Return [X, Y] of the center of cell containing provided text 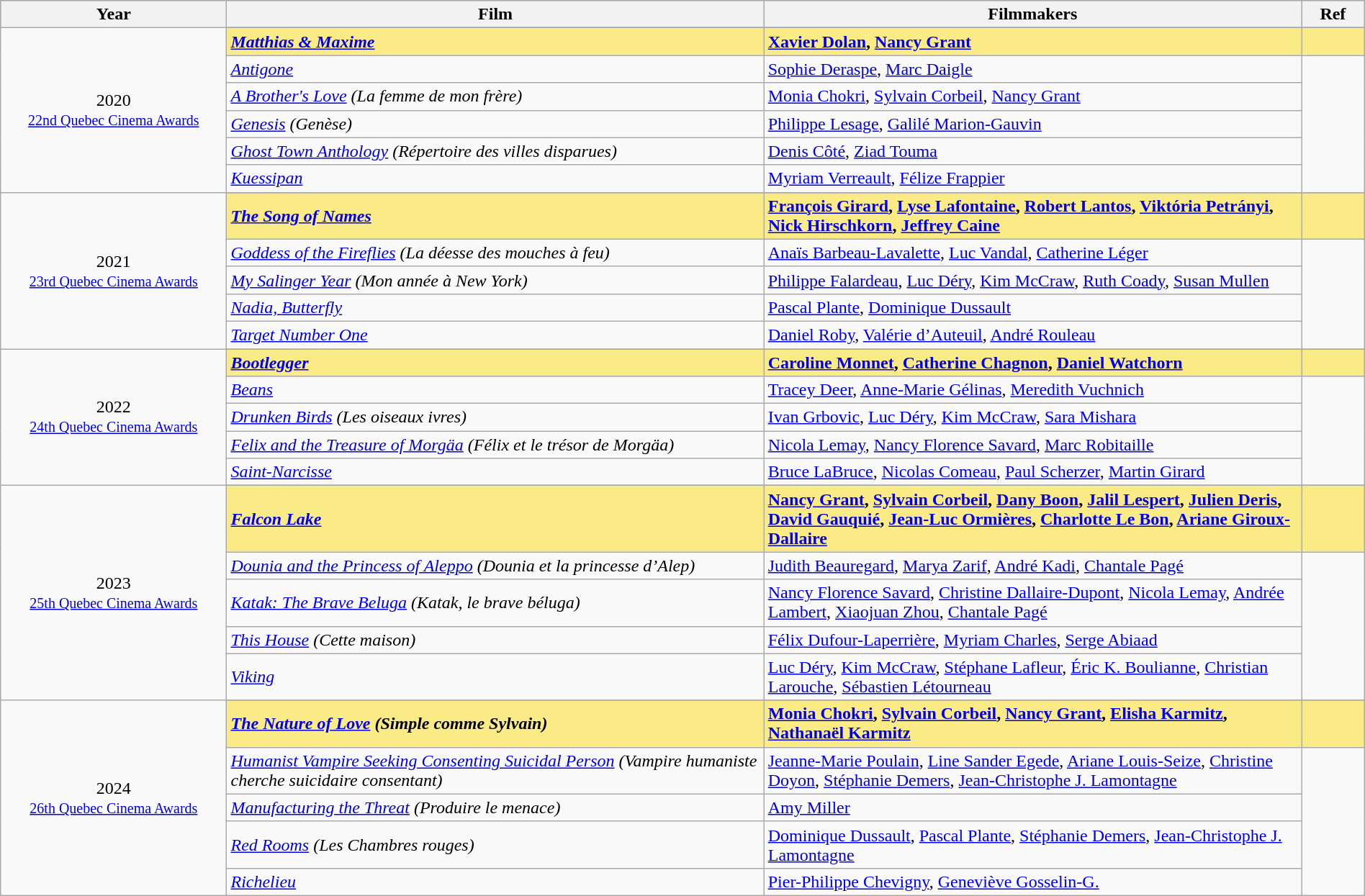
The Nature of Love (Simple comme Sylvain) [495, 724]
Bruce LaBruce, Nicolas Comeau, Paul Scherzer, Martin Girard [1032, 472]
Nadia, Butterfly [495, 307]
Dominique Dussault, Pascal Plante, Stéphanie Demers, Jean-Christophe J. Lamontagne [1032, 845]
Antigone [495, 69]
Ghost Town Anthology (Répertoire des villes disparues) [495, 151]
Saint-Narcisse [495, 472]
Denis Côté, Ziad Touma [1032, 151]
Manufacturing the Threat (Produire le menace) [495, 807]
2021 23rd Quebec Cinema Awards [114, 271]
Pascal Plante, Dominique Dussault [1032, 307]
2020 22nd Quebec Cinema Awards [114, 110]
Nancy Grant, Sylvain Corbeil, Dany Boon, Jalil Lespert, Julien Deris, David Gauquié, Jean-Luc Ormières, Charlotte Le Bon, Ariane Giroux-Dallaire [1032, 519]
Jeanne-Marie Poulain, Line Sander Egede, Ariane Louis-Seize, Christine Doyon, Stéphanie Demers, Jean-Christophe J. Lamontagne [1032, 770]
202426th Quebec Cinema Awards [114, 797]
Richelieu [495, 882]
Falcon Lake [495, 519]
Anaïs Barbeau-Lavalette, Luc Vandal, Catherine Léger [1032, 253]
Sophie Deraspe, Marc Daigle [1032, 69]
202325th Quebec Cinema Awards [114, 593]
Drunken Birds (Les oiseaux ivres) [495, 417]
Xavier Dolan, Nancy Grant [1032, 42]
Philippe Lesage, Galilé Marion-Gauvin [1032, 124]
Judith Beauregard, Marya Zarif, André Kadi, Chantale Pagé [1032, 566]
Dounia and the Princess of Aleppo (Dounia et la princesse d’Alep) [495, 566]
Film [495, 14]
Matthias & Maxime [495, 42]
2022 24th Quebec Cinema Awards [114, 417]
Monia Chokri, Sylvain Corbeil, Nancy Grant [1032, 96]
Daniel Roby, Valérie d’Auteuil, André Rouleau [1032, 335]
Myriam Verreault, Félize Frappier [1032, 178]
Luc Déry, Kim McCraw, Stéphane Lafleur, Éric K. Boulianne, Christian Larouche, Sébastien Létourneau [1032, 676]
Red Rooms (Les Chambres rouges) [495, 845]
Félix Dufour-Laperrière, Myriam Charles, Serge Abiaad [1032, 640]
Philippe Falardeau, Luc Déry, Kim McCraw, Ruth Coady, Susan Mullen [1032, 280]
Felix and the Treasure of Morgäa (Félix et le trésor de Morgäa) [495, 445]
This House (Cette maison) [495, 640]
Beans [495, 390]
Goddess of the Fireflies (La déesse des mouches à feu) [495, 253]
Viking [495, 676]
Caroline Monnet, Catherine Chagnon, Daniel Watchorn [1032, 362]
Filmmakers [1032, 14]
Nicola Lemay, Nancy Florence Savard, Marc Robitaille [1032, 445]
Tracey Deer, Anne-Marie Gélinas, Meredith Vuchnich [1032, 390]
My Salinger Year (Mon année à New York) [495, 280]
Katak: The Brave Beluga (Katak, le brave béluga) [495, 603]
Kuessipan [495, 178]
Monia Chokri, Sylvain Corbeil, Nancy Grant, Elisha Karmitz, Nathanaël Karmitz [1032, 724]
Bootlegger [495, 362]
Ivan Grbovic, Luc Déry, Kim McCraw, Sara Mishara [1032, 417]
Target Number One [495, 335]
A Brother's Love (La femme de mon frère) [495, 96]
Genesis (Genèse) [495, 124]
Amy Miller [1032, 807]
Pier-Philippe Chevigny, Geneviève Gosselin-G. [1032, 882]
Nancy Florence Savard, Christine Dallaire-Dupont, Nicola Lemay, Andrée Lambert, Xiaojuan Zhou, Chantale Pagé [1032, 603]
The Song of Names [495, 216]
Year [114, 14]
Humanist Vampire Seeking Consenting Suicidal Person (Vampire humaniste cherche suicidaire consentant) [495, 770]
Ref [1333, 14]
François Girard, Lyse Lafontaine, Robert Lantos, Viktória Petrányi, Nick Hirschkorn, Jeffrey Caine [1032, 216]
